Scan for the cell matching the given text and deliver its (X, Y) coordinate at center. 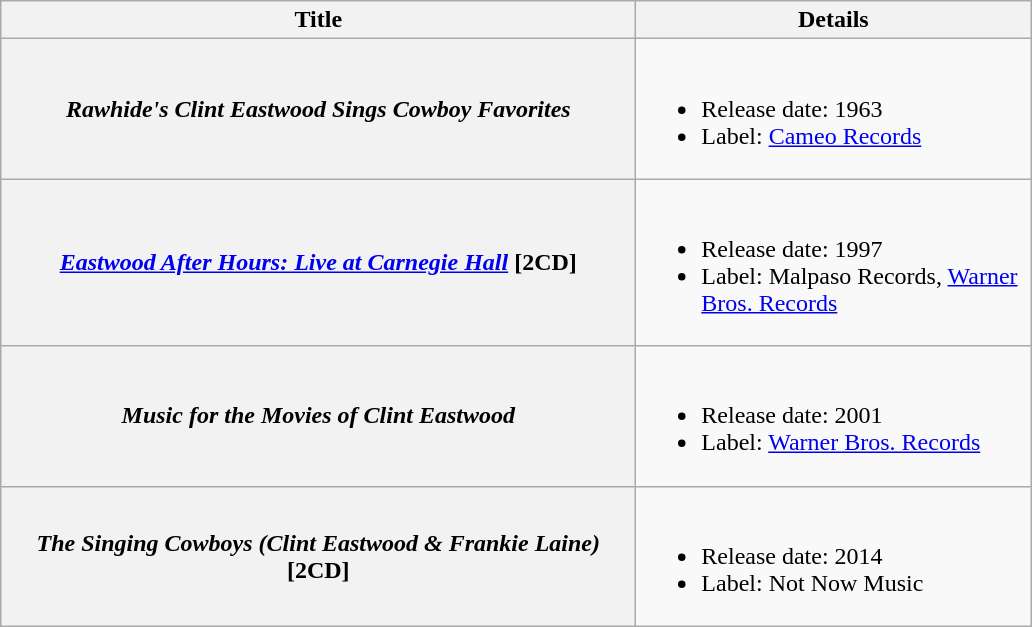
Release date: 1963Label: Cameo Records (834, 109)
Details (834, 20)
Release date: 2001Label: Warner Bros. Records (834, 416)
Music for the Movies of Clint Eastwood (318, 416)
Release date: 2014Label: Not Now Music (834, 556)
Title (318, 20)
Eastwood After Hours: Live at Carnegie Hall [2CD] (318, 262)
Rawhide's Clint Eastwood Sings Cowboy Favorites (318, 109)
The Singing Cowboys (Clint Eastwood & Frankie Laine) [2CD] (318, 556)
Release date: 1997Label: Malpaso Records, Warner Bros. Records (834, 262)
